Extract the (X, Y) coordinate from the center of the cell holding the provided text.  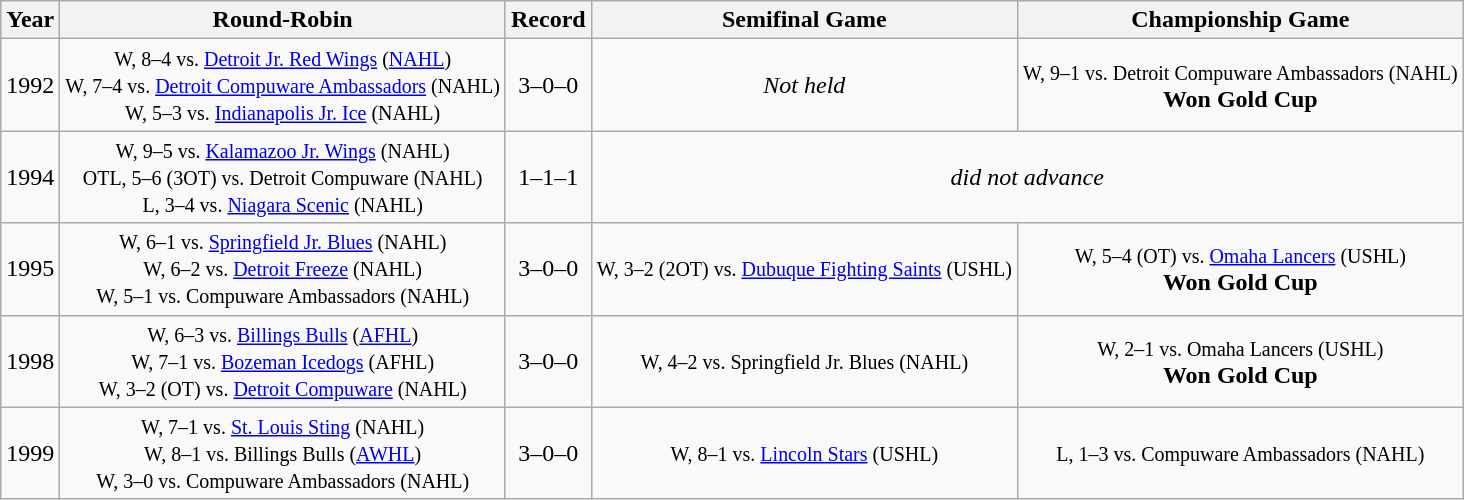
W, 5–4 (OT) vs. Omaha Lancers (USHL)Won Gold Cup (1240, 269)
W, 8–4 vs. Detroit Jr. Red Wings (NAHL)W, 7–4 vs. Detroit Compuware Ambassadors (NAHL)W, 5–3 vs. Indianapolis Jr. Ice (NAHL) (283, 85)
Year (30, 20)
W, 6–3 vs. Billings Bulls (AFHL)W, 7–1 vs. Bozeman Icedogs (AFHL)W, 3–2 (OT) vs. Detroit Compuware (NAHL) (283, 361)
W, 9–1 vs. Detroit Compuware Ambassadors (NAHL)Won Gold Cup (1240, 85)
1994 (30, 177)
Round-Robin (283, 20)
1998 (30, 361)
Semifinal Game (804, 20)
W, 2–1 vs. Omaha Lancers (USHL)Won Gold Cup (1240, 361)
W, 7–1 vs. St. Louis Sting (NAHL)W, 8–1 vs. Billings Bulls (AWHL)W, 3–0 vs. Compuware Ambassadors (NAHL) (283, 453)
did not advance (1027, 177)
1999 (30, 453)
W, 9–5 vs. Kalamazoo Jr. Wings (NAHL)OTL, 5–6 (3OT) vs. Detroit Compuware (NAHL)L, 3–4 vs. Niagara Scenic (NAHL) (283, 177)
W, 4–2 vs. Springfield Jr. Blues (NAHL) (804, 361)
W, 8–1 vs. Lincoln Stars (USHL) (804, 453)
1992 (30, 85)
Not held (804, 85)
1995 (30, 269)
1–1–1 (548, 177)
W, 6–1 vs. Springfield Jr. Blues (NAHL)W, 6–2 vs. Detroit Freeze (NAHL)W, 5–1 vs. Compuware Ambassadors (NAHL) (283, 269)
W, 3–2 (2OT) vs. Dubuque Fighting Saints (USHL) (804, 269)
Record (548, 20)
L, 1–3 vs. Compuware Ambassadors (NAHL) (1240, 453)
Championship Game (1240, 20)
